Scan for the cell matching the given text and deliver its (x, y) coordinate at center. 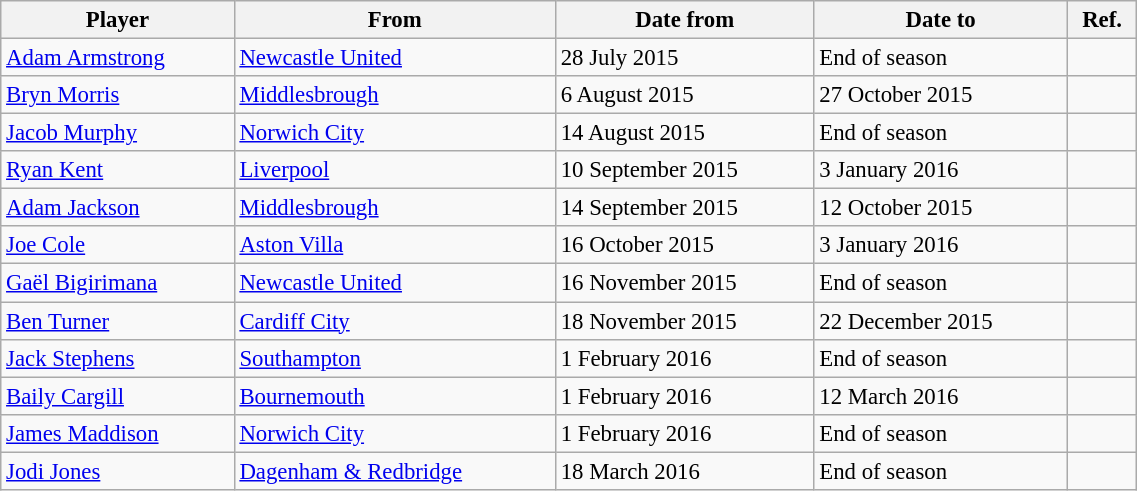
18 November 2015 (684, 321)
10 September 2015 (684, 170)
Ryan Kent (118, 170)
Baily Cargill (118, 396)
14 August 2015 (684, 133)
Jodi Jones (118, 471)
Jacob Murphy (118, 133)
Date from (684, 20)
From (394, 20)
Dagenham & Redbridge (394, 471)
Aston Villa (394, 245)
Ben Turner (118, 321)
Bryn Morris (118, 95)
James Maddison (118, 433)
Ref. (1102, 20)
28 July 2015 (684, 58)
12 March 2016 (940, 396)
18 March 2016 (684, 471)
Jack Stephens (118, 358)
27 October 2015 (940, 95)
16 October 2015 (684, 245)
14 September 2015 (684, 208)
16 November 2015 (684, 283)
Cardiff City (394, 321)
Southampton (394, 358)
Adam Armstrong (118, 58)
6 August 2015 (684, 95)
12 October 2015 (940, 208)
Bournemouth (394, 396)
Gaël Bigirimana (118, 283)
Player (118, 20)
Liverpool (394, 170)
Adam Jackson (118, 208)
22 December 2015 (940, 321)
Joe Cole (118, 245)
Date to (940, 20)
